Capture the cell that displays the provided text and extract its [x, y] central coordinate. 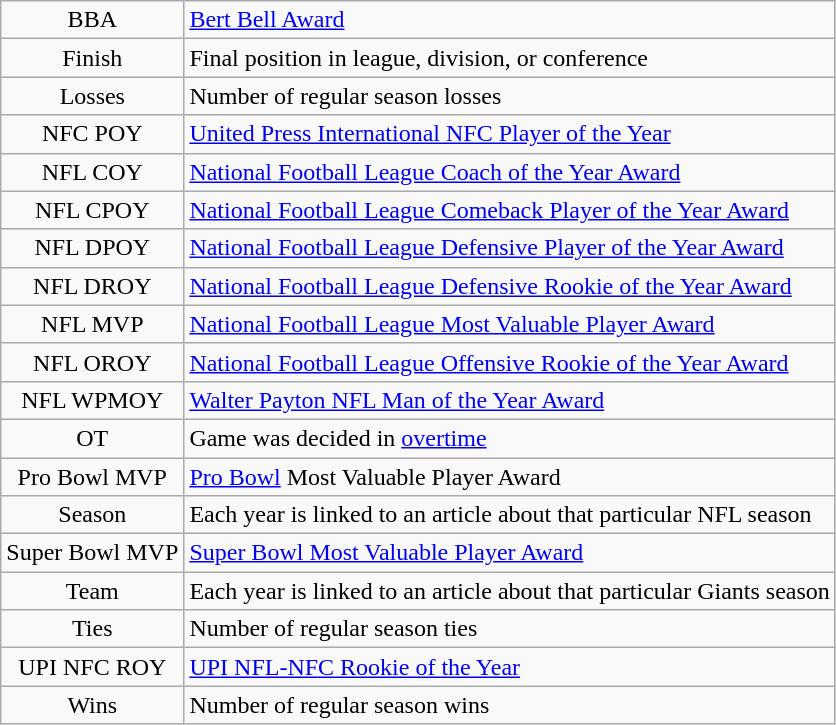
Walter Payton NFL Man of the Year Award [510, 400]
Pro Bowl MVP [92, 477]
BBA [92, 20]
Super Bowl MVP [92, 553]
NFL WPMOY [92, 400]
Ties [92, 629]
National Football League Comeback Player of the Year Award [510, 210]
United Press International NFC Player of the Year [510, 134]
NFL MVP [92, 324]
National Football League Most Valuable Player Award [510, 324]
NFC POY [92, 134]
Super Bowl Most Valuable Player Award [510, 553]
Team [92, 591]
Wins [92, 705]
Number of regular season ties [510, 629]
National Football League Offensive Rookie of the Year Award [510, 362]
National Football League Coach of the Year Award [510, 172]
Finish [92, 58]
OT [92, 438]
Final position in league, division, or conference [510, 58]
Bert Bell Award [510, 20]
Season [92, 515]
Game was decided in overtime [510, 438]
Number of regular season wins [510, 705]
NFL DROY [92, 286]
UPI NFL-NFC Rookie of the Year [510, 667]
Pro Bowl Most Valuable Player Award [510, 477]
Losses [92, 96]
UPI NFC ROY [92, 667]
Each year is linked to an article about that particular Giants season [510, 591]
NFL CPOY [92, 210]
NFL DPOY [92, 248]
Each year is linked to an article about that particular NFL season [510, 515]
National Football League Defensive Rookie of the Year Award [510, 286]
Number of regular season losses [510, 96]
NFL OROY [92, 362]
National Football League Defensive Player of the Year Award [510, 248]
NFL COY [92, 172]
